Return [x, y] of the center of cell containing provided text 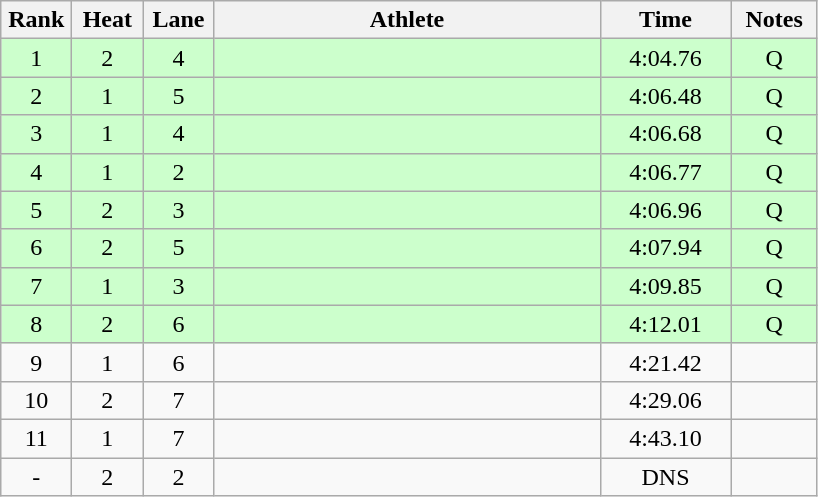
Notes [774, 20]
4:07.94 [666, 248]
4:06.77 [666, 172]
- [36, 477]
4:21.42 [666, 362]
Heat [108, 20]
11 [36, 438]
Lane [178, 20]
DNS [666, 477]
9 [36, 362]
4:43.10 [666, 438]
Rank [36, 20]
4:04.76 [666, 58]
4:06.48 [666, 96]
10 [36, 400]
8 [36, 324]
Athlete [407, 20]
4:06.68 [666, 134]
Time [666, 20]
4:12.01 [666, 324]
4:06.96 [666, 210]
4:29.06 [666, 400]
4:09.85 [666, 286]
